Search for the cell housing the specified text and yield its [X, Y] center coordinate. 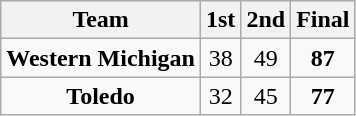
2nd [266, 20]
Team [101, 20]
49 [266, 58]
77 [323, 96]
32 [220, 96]
87 [323, 58]
45 [266, 96]
1st [220, 20]
Toledo [101, 96]
Final [323, 20]
38 [220, 58]
Western Michigan [101, 58]
